Return (x, y) of the center of cell containing provided text 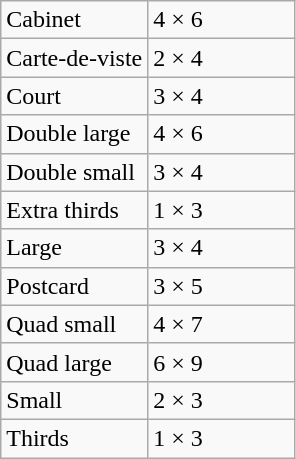
Large (74, 248)
4 × 7 (222, 324)
Quad large (74, 362)
Double large (74, 134)
Small (74, 400)
Double small (74, 172)
Quad small (74, 324)
Thirds (74, 438)
2 × 3 (222, 400)
Postcard (74, 286)
2 × 4 (222, 58)
Extra thirds (74, 210)
Carte‑de‑viste (74, 58)
6 × 9 (222, 362)
Court (74, 96)
Cabinet (74, 20)
3 × 5 (222, 286)
